Provide the [X, Y] coordinate of the cell's center where the given text is located.  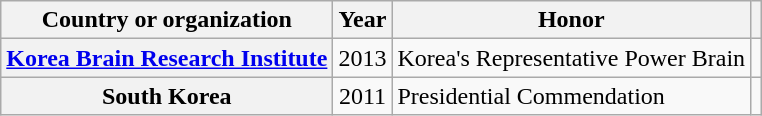
Honor [572, 20]
Korea's Representative Power Brain [572, 58]
South Korea [167, 96]
Presidential Commendation [572, 96]
2013 [362, 58]
Korea Brain Research Institute [167, 58]
Country or organization [167, 20]
2011 [362, 96]
Year [362, 20]
